Capture the cell that displays the provided text and extract its [x, y] central coordinate. 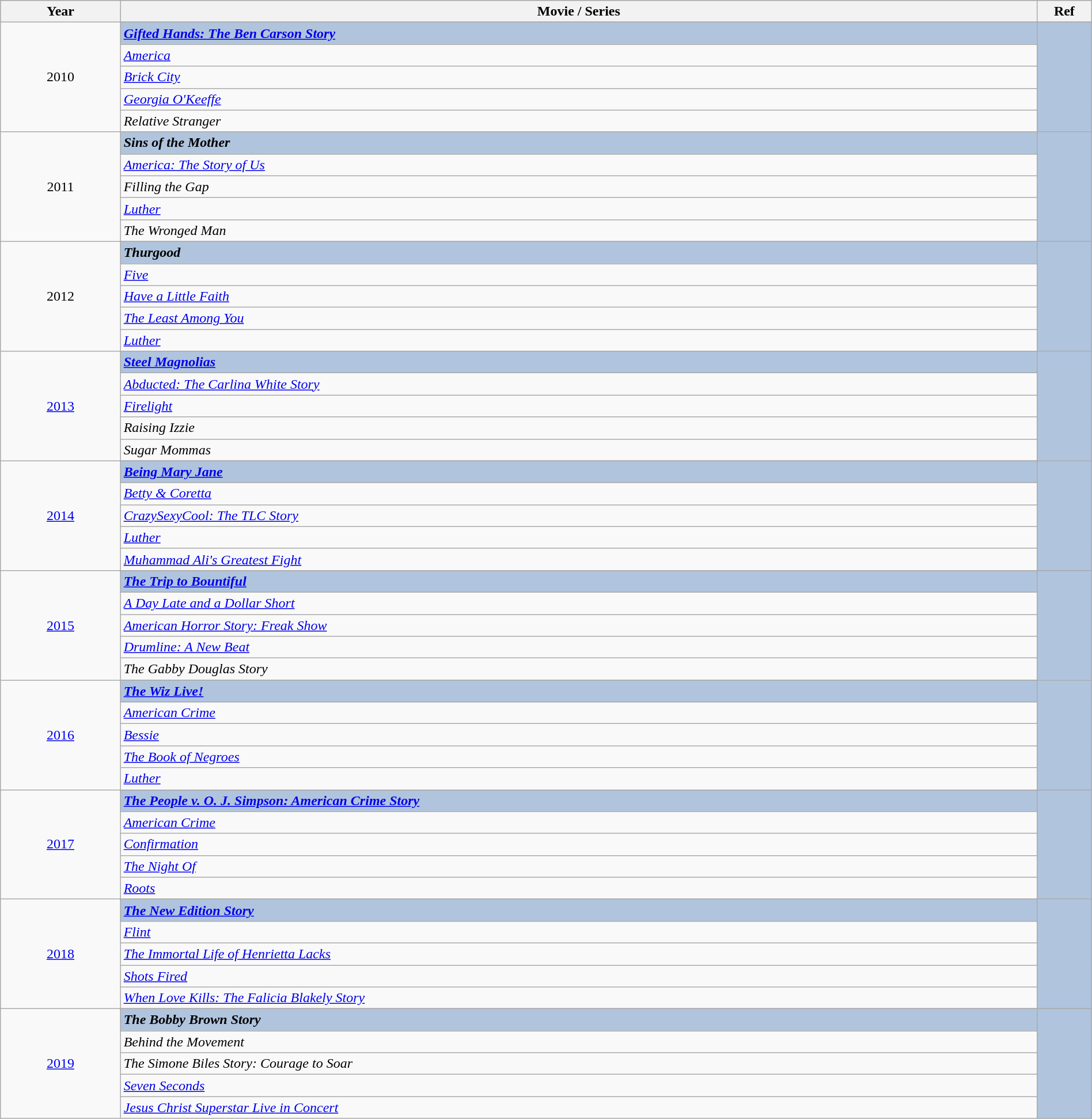
The Book of Negroes [578, 757]
Being Mary Jane [578, 472]
Seven Seconds [578, 1086]
Behind the Movement [578, 1042]
Raising Izzie [578, 428]
Georgia O'Keeffe [578, 99]
2014 [60, 515]
The Wronged Man [578, 230]
The Simone Biles Story: Courage to Soar [578, 1064]
America [578, 55]
The Least Among You [578, 318]
2010 [60, 77]
2018 [60, 954]
The Wiz Live! [578, 691]
Sins of the Mother [578, 143]
2015 [60, 625]
2012 [60, 296]
Firelight [578, 406]
Five [578, 275]
The Bobby Brown Story [578, 1020]
2016 [60, 735]
Relative Stranger [578, 121]
The Immortal Life of Henrietta Lacks [578, 954]
2019 [60, 1064]
Brick City [578, 77]
Muhammad Ali's Greatest Fight [578, 559]
Sugar Mommas [578, 450]
Gifted Hands: The Ben Carson Story [578, 33]
The Gabby Douglas Story [578, 669]
Betty & Coretta [578, 494]
2011 [60, 187]
American Horror Story: Freak Show [578, 625]
Steel Magnolias [578, 362]
Have a Little Faith [578, 297]
Abducted: The Carlina White Story [578, 384]
A Day Late and a Dollar Short [578, 603]
Jesus Christ Superstar Live in Concert [578, 1107]
Thurgood [578, 252]
The New Edition Story [578, 910]
The People v. O. J. Simpson: American Crime Story [578, 801]
Bessie [578, 735]
Drumline: A New Beat [578, 647]
CrazySexyCool: The TLC Story [578, 515]
Flint [578, 932]
The Night Of [578, 866]
Movie / Series [578, 12]
Roots [578, 888]
2017 [60, 844]
Ref [1064, 12]
Filling the Gap [578, 187]
When Love Kills: The Falicia Blakely Story [578, 998]
Year [60, 12]
Shots Fired [578, 976]
America: The Story of Us [578, 165]
The Trip to Bountiful [578, 581]
2013 [60, 406]
Confirmation [578, 844]
